Find where the given text appears and provide that cell's center as (X, Y) coordinate. 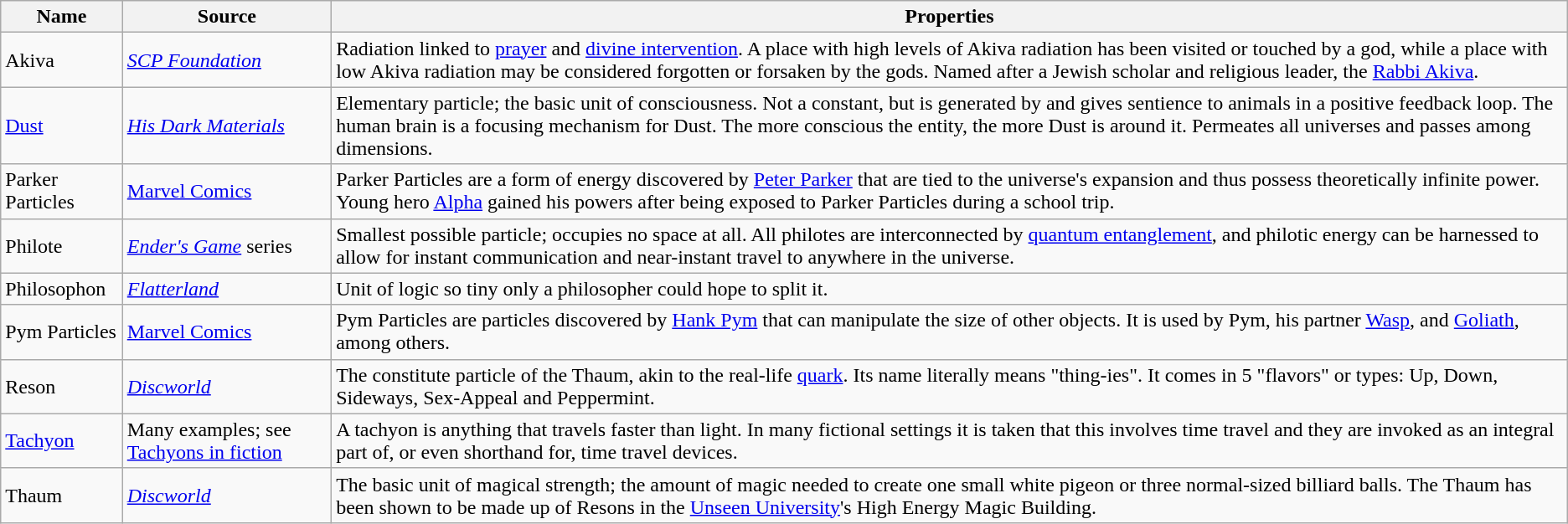
Tachyon (62, 440)
Many examples; see Tachyons in fiction (226, 440)
Thaum (62, 496)
Philote (62, 246)
Name (62, 17)
His Dark Materials (226, 126)
Philosophon (62, 289)
Dust (62, 126)
Source (226, 17)
Akiva (62, 60)
Ender's Game series (226, 246)
Parker Particles (62, 191)
Pym Particles (62, 331)
Flatterland (226, 289)
Unit of logic so tiny only a philosopher could hope to split it. (950, 289)
Properties (950, 17)
SCP Foundation (226, 60)
Reson (62, 387)
